Output the (X, Y) coordinate of the center of the cell containing the given text.  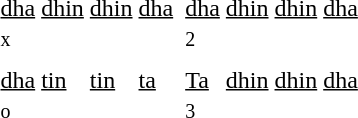
Ta (203, 80)
ta (156, 80)
2 (203, 44)
